Pinpoint the cell where the given text exists, returning its (X, Y) midpoint coordinate. 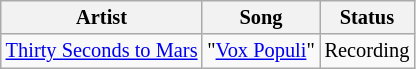
Recording (368, 51)
"Vox Populi" (260, 51)
Song (260, 17)
Status (368, 17)
Thirty Seconds to Mars (102, 51)
Artist (102, 17)
